Extract the [x, y] coordinate from the center of the cell holding the provided text.  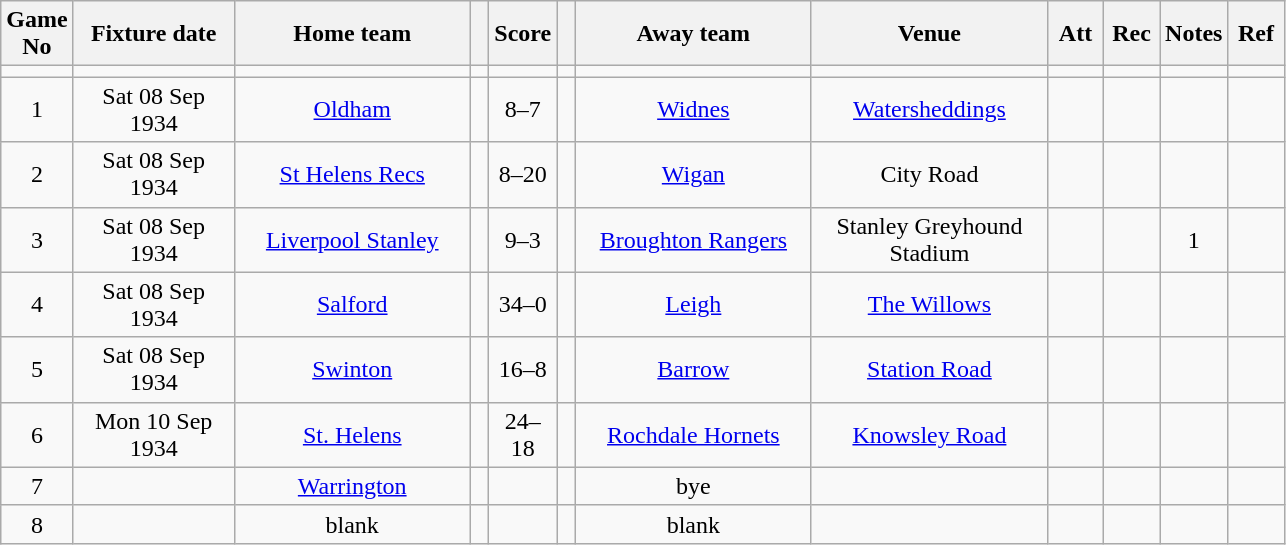
St. Helens [352, 434]
6 [37, 434]
Venue [929, 34]
9–3 [523, 240]
Oldham [352, 110]
24–18 [523, 434]
Station Road [929, 370]
Barrow [693, 370]
4 [37, 304]
Mon 10 Sep 1934 [154, 434]
Liverpool Stanley [352, 240]
Rochdale Hornets [693, 434]
Score [523, 34]
Att [1075, 34]
Salford [352, 304]
Watersheddings [929, 110]
8 [37, 524]
City Road [929, 174]
5 [37, 370]
Swinton [352, 370]
34–0 [523, 304]
Knowsley Road [929, 434]
Away team [693, 34]
16–8 [523, 370]
Game No [37, 34]
Notes [1194, 34]
2 [37, 174]
8–7 [523, 110]
The Willows [929, 304]
Stanley Greyhound Stadium [929, 240]
Broughton Rangers [693, 240]
Fixture date [154, 34]
bye [693, 486]
Widnes [693, 110]
Wigan [693, 174]
8–20 [523, 174]
St Helens Recs [352, 174]
Rec [1132, 34]
Leigh [693, 304]
Home team [352, 34]
3 [37, 240]
Warrington [352, 486]
Ref [1256, 34]
7 [37, 486]
